Scan for the cell matching the given text and deliver its (x, y) coordinate at center. 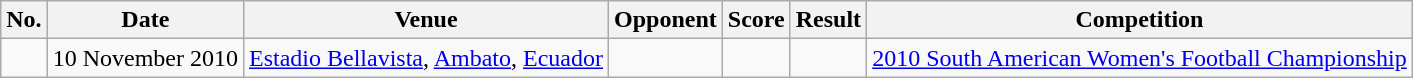
Score (756, 20)
No. (24, 20)
Date (145, 20)
Result (828, 20)
Venue (426, 20)
Opponent (666, 20)
2010 South American Women's Football Championship (1140, 58)
Estadio Bellavista, Ambato, Ecuador (426, 58)
10 November 2010 (145, 58)
Competition (1140, 20)
